Extract the (x, y) coordinate from the center of the cell holding the provided text.  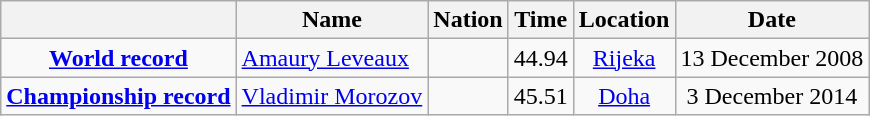
13 December 2008 (772, 58)
Location (624, 20)
Vladimir Morozov (332, 96)
45.51 (540, 96)
Time (540, 20)
Name (332, 20)
Amaury Leveaux (332, 58)
44.94 (540, 58)
Nation (468, 20)
World record (118, 58)
Championship record (118, 96)
3 December 2014 (772, 96)
Date (772, 20)
Rijeka (624, 58)
Doha (624, 96)
